Extract the [x, y] coordinate from the center of the cell holding the provided text.  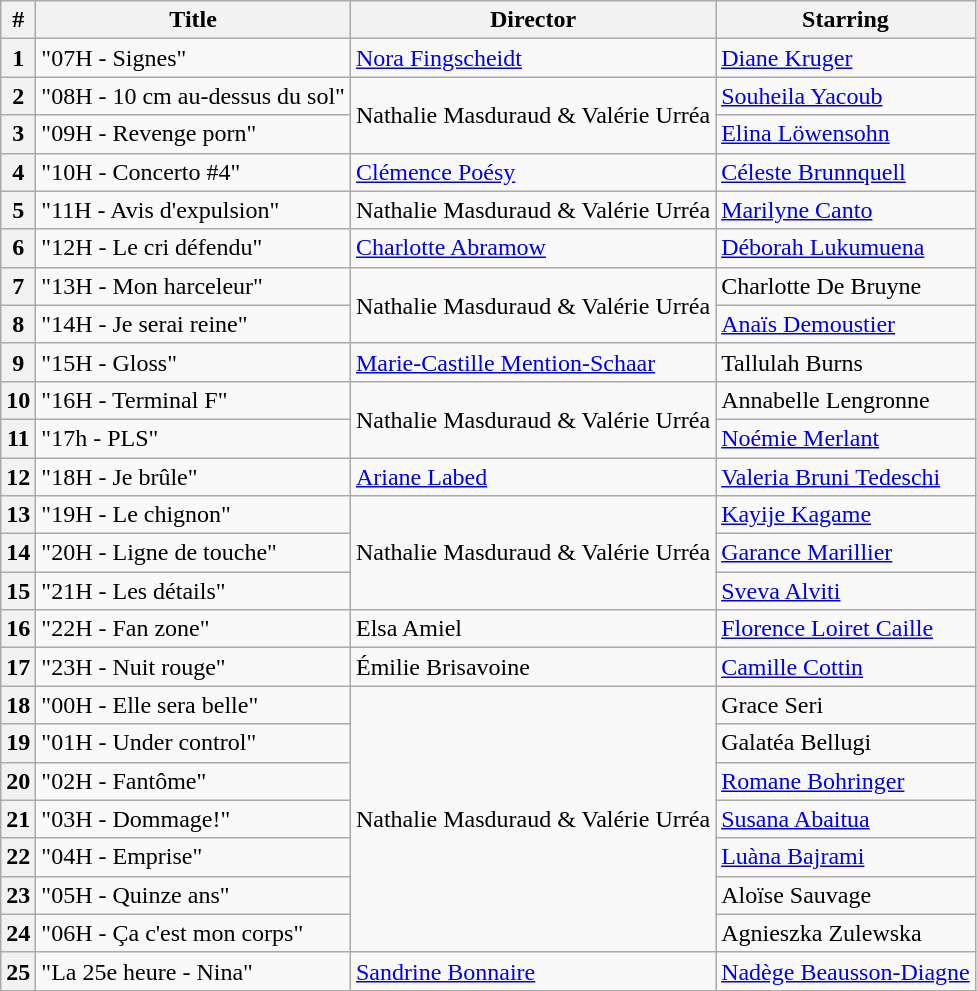
4 [18, 172]
19 [18, 743]
Aloïse Sauvage [846, 895]
"11H - Avis d'expulsion" [194, 210]
Tallulah Burns [846, 362]
"20H - Ligne de touche" [194, 553]
"00H - Elle sera belle" [194, 705]
23 [18, 895]
6 [18, 248]
"13H - Mon harceleur" [194, 286]
Garance Marillier [846, 553]
14 [18, 553]
Valeria Bruni Tedeschi [846, 477]
Émilie Brisavoine [532, 667]
# [18, 20]
Elina Löwensohn [846, 134]
Noémie Merlant [846, 438]
Souheila Yacoub [846, 96]
20 [18, 781]
Charlotte Abramow [532, 248]
"23H - Nuit rouge" [194, 667]
8 [18, 324]
Title [194, 20]
"03H - Dommage!" [194, 819]
Marie-Castille Mention-Schaar [532, 362]
2 [18, 96]
3 [18, 134]
Anaïs Demoustier [846, 324]
Galatéa Bellugi [846, 743]
"09H - Revenge porn" [194, 134]
"07H - Signes" [194, 58]
Susana Abaitua [846, 819]
Clémence Poésy [532, 172]
"06H - Ça c'est mon corps" [194, 933]
Director [532, 20]
Agnieszka Zulewska [846, 933]
"04H - Emprise" [194, 857]
17 [18, 667]
7 [18, 286]
Ariane Labed [532, 477]
Sveva Alviti [846, 591]
"22H - Fan zone" [194, 629]
24 [18, 933]
"16H - Terminal F" [194, 400]
"10H - Concerto #4" [194, 172]
Diane Kruger [846, 58]
Annabelle Lengronne [846, 400]
Kayije Kagame [846, 515]
Elsa Amiel [532, 629]
5 [18, 210]
"18H - Je brûle" [194, 477]
Déborah Lukumuena [846, 248]
11 [18, 438]
16 [18, 629]
Marilyne Canto [846, 210]
"05H - Quinze ans" [194, 895]
Florence Loiret Caille [846, 629]
Luàna Bajrami [846, 857]
"17h - PLS" [194, 438]
22 [18, 857]
"12H - Le cri défendu" [194, 248]
Camille Cottin [846, 667]
"21H - Les détails" [194, 591]
1 [18, 58]
"14H - Je serai reine" [194, 324]
"08H - 10 cm au-dessus du sol" [194, 96]
12 [18, 477]
21 [18, 819]
18 [18, 705]
25 [18, 971]
Romane Bohringer [846, 781]
13 [18, 515]
Nora Fingscheidt [532, 58]
9 [18, 362]
Céleste Brunnquell [846, 172]
"02H - Fantôme" [194, 781]
Charlotte De Bruyne [846, 286]
"La 25e heure - Nina" [194, 971]
10 [18, 400]
Nadège Beausson-Diagne [846, 971]
15 [18, 591]
Starring [846, 20]
"19H - Le chignon" [194, 515]
Grace Seri [846, 705]
Sandrine Bonnaire [532, 971]
"01H - Under control" [194, 743]
"15H - Gloss" [194, 362]
